Return the [X, Y] coordinate for the center point of the cell that contains the specified text.  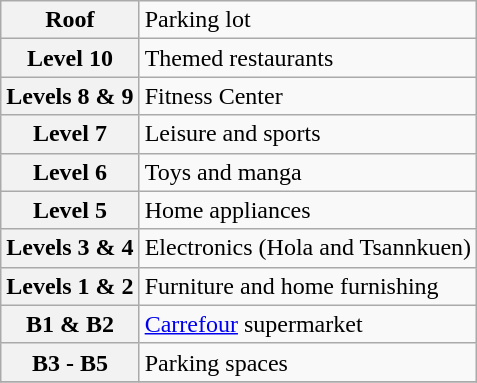
Furniture and home furnishing [308, 286]
Level 7 [70, 134]
Level 5 [70, 210]
Levels 8 & 9 [70, 96]
Levels 1 & 2 [70, 286]
Themed restaurants [308, 58]
Levels 3 & 4 [70, 248]
Roof [70, 20]
Electronics (Hola and Tsannkuen) [308, 248]
Parking spaces [308, 362]
Carrefour supermarket [308, 324]
Fitness Center [308, 96]
Leisure and sports [308, 134]
Parking lot [308, 20]
Level 6 [70, 172]
B1 & B2 [70, 324]
Level 10 [70, 58]
Home appliances [308, 210]
B3 - B5 [70, 362]
Toys and manga [308, 172]
